For the text-containing cell, return its midpoint in [x, y] coordinate format. 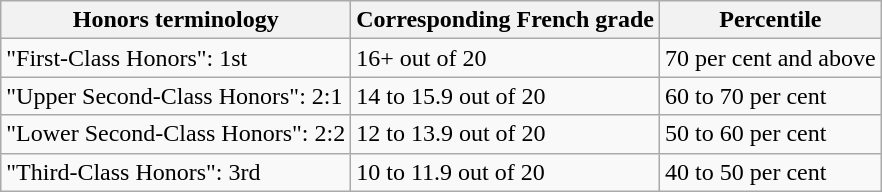
Corresponding French grade [506, 20]
60 to 70 per cent [771, 96]
Honors terminology [176, 20]
70 per cent and above [771, 58]
14 to 15.9 out of 20 [506, 96]
"Third-Class Honors": 3rd [176, 172]
50 to 60 per cent [771, 134]
Percentile [771, 20]
12 to 13.9 out of 20 [506, 134]
10 to 11.9 out of 20 [506, 172]
"Upper Second-Class Honors": 2:1 [176, 96]
40 to 50 per cent [771, 172]
"Lower Second-Class Honors": 2:2 [176, 134]
16+ out of 20 [506, 58]
"First-Class Honors": 1st [176, 58]
